Search for the cell housing the specified text and yield its (x, y) center coordinate. 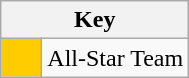
Key (95, 20)
All-Star Team (116, 58)
